Determine the [X, Y] coordinate at the center of the cell enclosing the given text.  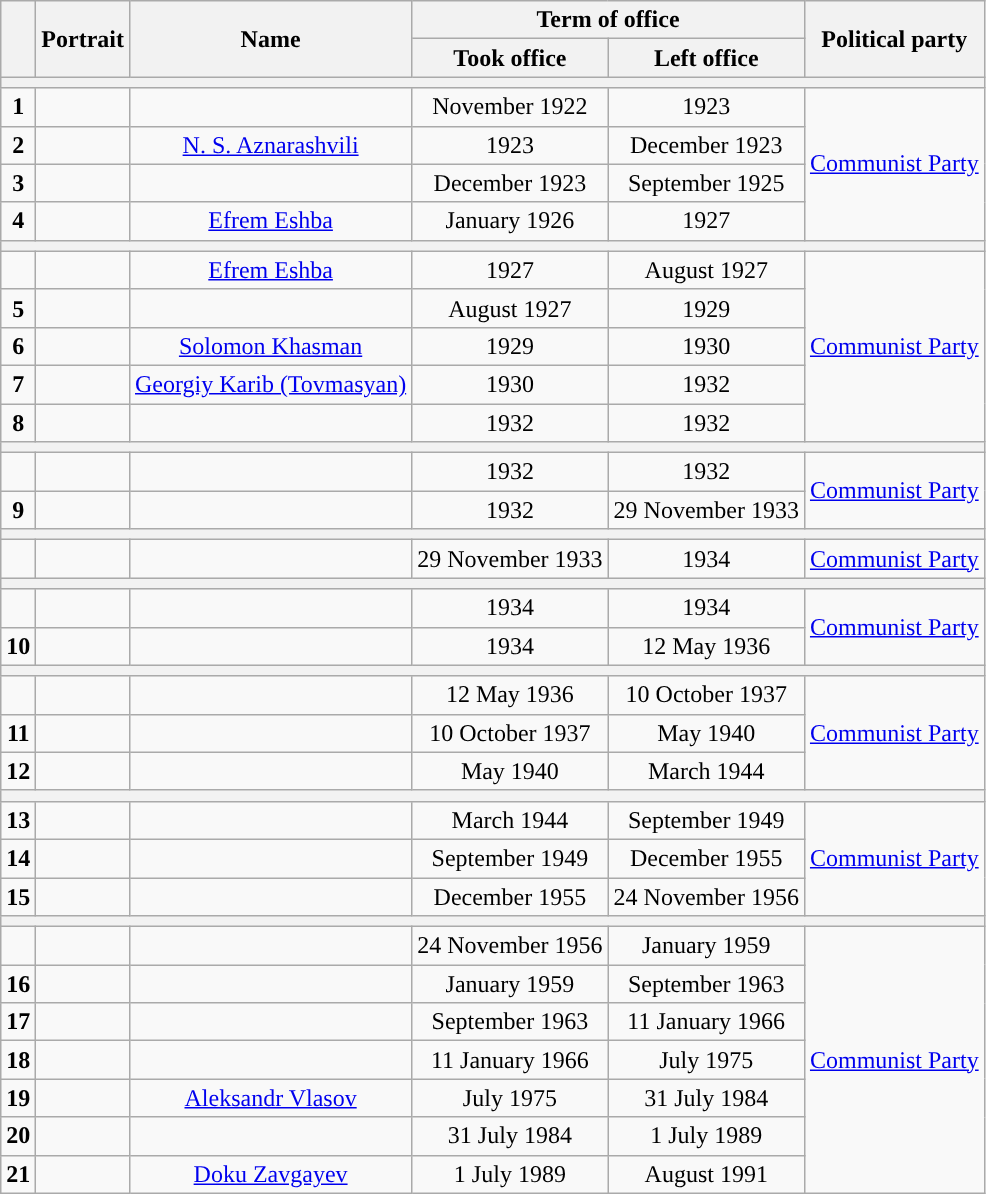
N. S. Aznarashvili [270, 145]
Aleksandr Vlasov [270, 1098]
15 [18, 897]
Term of office [608, 20]
Took office [510, 58]
18 [18, 1060]
Solomon Khasman [270, 346]
9 [18, 510]
3 [18, 183]
20 [18, 1136]
11 [18, 733]
7 [18, 384]
6 [18, 346]
16 [18, 984]
August 1991 [706, 1174]
8 [18, 423]
21 [18, 1174]
12 [18, 771]
13 [18, 820]
10 [18, 646]
Name [270, 39]
January 1926 [510, 221]
17 [18, 1022]
19 [18, 1098]
2 [18, 145]
4 [18, 221]
Political party [894, 39]
Georgiy Karib (Tovmasyan) [270, 384]
September 1925 [706, 183]
November 1922 [510, 107]
14 [18, 858]
Doku Zavgayev [270, 1174]
Portrait [83, 39]
Left office [706, 58]
5 [18, 308]
1 [18, 107]
